From the cell containing the given text, extract its center point as (X, Y) coordinate. 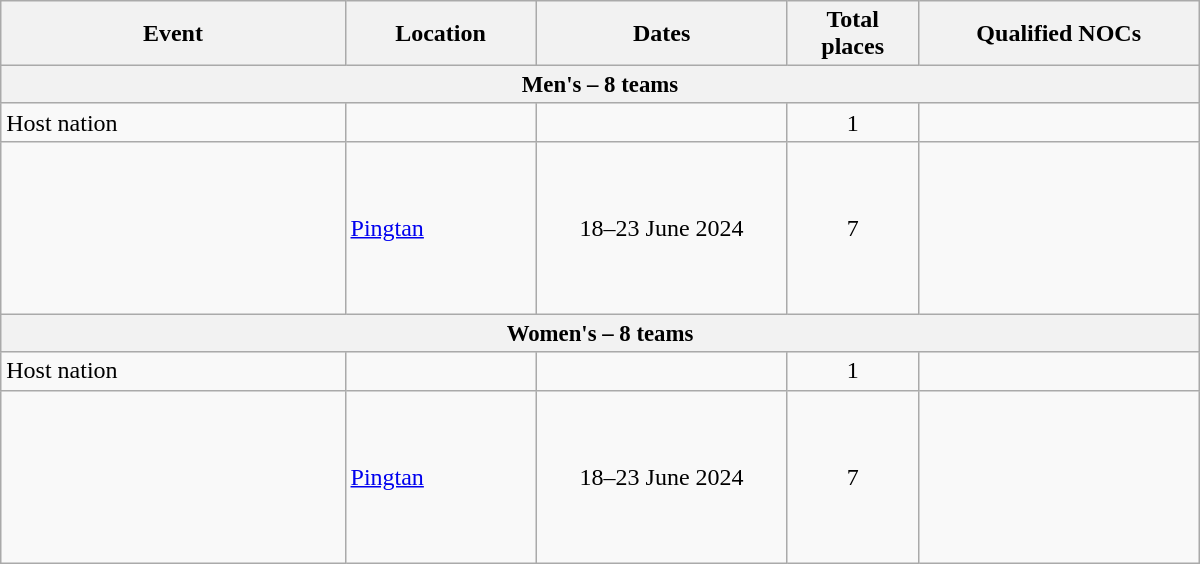
Men's – 8 teams (600, 85)
Women's – 8 teams (600, 334)
Dates (662, 34)
Location (440, 34)
Qualified NOCs (1058, 34)
Total places (852, 34)
Event (173, 34)
